Provide the (X, Y) coordinate of the cell's center where the given text is located.  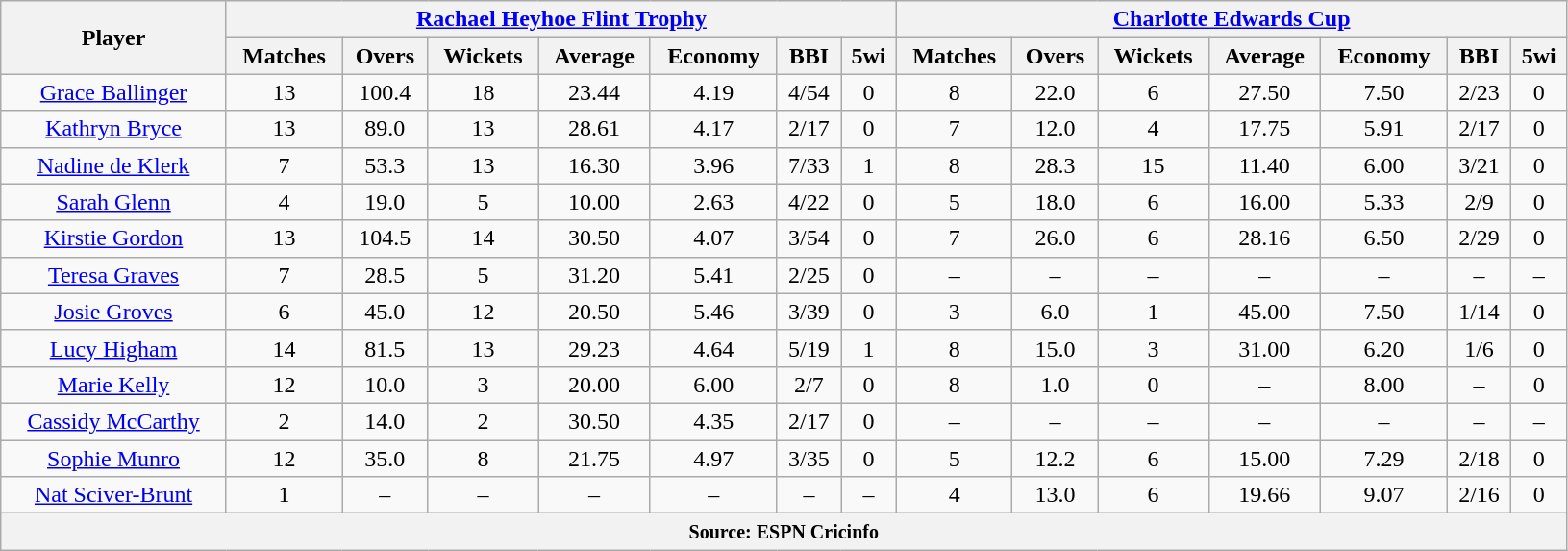
1.0 (1056, 385)
28.5 (385, 275)
2/16 (1479, 495)
Kirstie Gordon (113, 238)
2/23 (1479, 92)
19.0 (385, 202)
8.00 (1384, 385)
Teresa Graves (113, 275)
45.0 (385, 312)
Sophie Munro (113, 459)
1/14 (1479, 312)
89.0 (385, 129)
3.96 (713, 165)
23.44 (594, 92)
2/7 (809, 385)
4.35 (713, 421)
31.00 (1265, 348)
28.3 (1056, 165)
Marie Kelly (113, 385)
Kathryn Bryce (113, 129)
13.0 (1056, 495)
Source: ESPN Cricinfo (784, 532)
4/22 (809, 202)
7.29 (1384, 459)
4/54 (809, 92)
4.97 (713, 459)
15.0 (1056, 348)
15.00 (1265, 459)
104.5 (385, 238)
27.50 (1265, 92)
4.64 (713, 348)
3/39 (809, 312)
5.91 (1384, 129)
Nadine de Klerk (113, 165)
5.33 (1384, 202)
9.07 (1384, 495)
19.66 (1265, 495)
12.0 (1056, 129)
20.50 (594, 312)
Josie Groves (113, 312)
16.30 (594, 165)
53.3 (385, 165)
Charlotte Edwards Cup (1231, 19)
5/19 (809, 348)
12.2 (1056, 459)
3/54 (809, 238)
26.0 (1056, 238)
Sarah Glenn (113, 202)
22.0 (1056, 92)
28.16 (1265, 238)
6.20 (1384, 348)
16.00 (1265, 202)
2/9 (1479, 202)
81.5 (385, 348)
1/6 (1479, 348)
35.0 (385, 459)
2/25 (809, 275)
Nat Sciver-Brunt (113, 495)
18 (483, 92)
18.0 (1056, 202)
100.4 (385, 92)
Grace Ballinger (113, 92)
Lucy Higham (113, 348)
17.75 (1265, 129)
7/33 (809, 165)
Player (113, 38)
20.00 (594, 385)
3/35 (809, 459)
10.00 (594, 202)
5.41 (713, 275)
5.46 (713, 312)
6.50 (1384, 238)
6.0 (1056, 312)
4.19 (713, 92)
28.61 (594, 129)
31.20 (594, 275)
14.0 (385, 421)
4.17 (713, 129)
11.40 (1265, 165)
4.07 (713, 238)
Rachael Heyhoe Flint Trophy (561, 19)
3/21 (1479, 165)
29.23 (594, 348)
Cassidy McCarthy (113, 421)
45.00 (1265, 312)
15 (1154, 165)
21.75 (594, 459)
2.63 (713, 202)
10.0 (385, 385)
2/29 (1479, 238)
2/18 (1479, 459)
